For the text-containing cell, return its midpoint in (x, y) coordinate format. 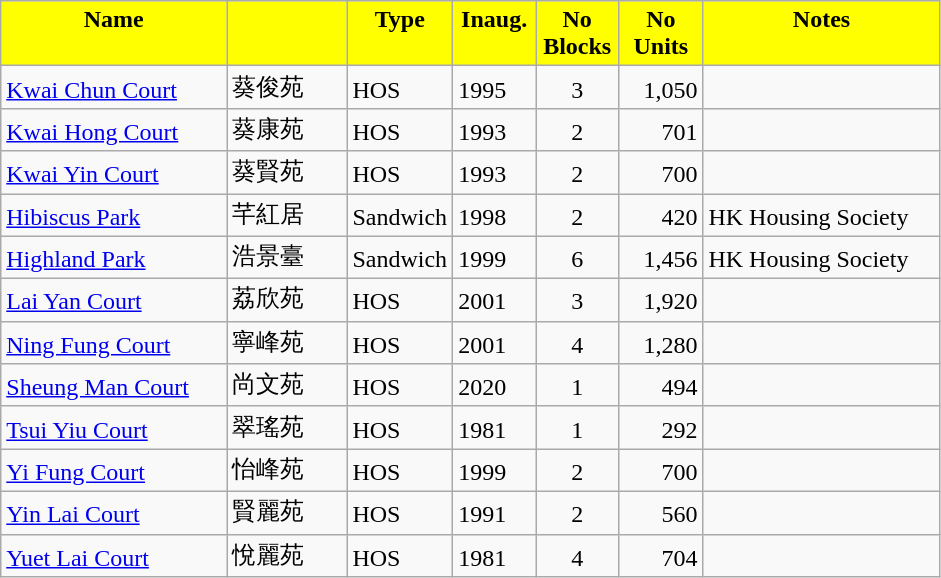
292 (661, 428)
葵康苑 (287, 130)
尚文苑 (287, 386)
Type (400, 34)
葵俊苑 (287, 88)
2020 (494, 386)
賢麗苑 (287, 512)
Yuet Lai Court (114, 556)
Notes (822, 34)
Kwai Yin Court (114, 172)
No Units (661, 34)
荔欣苑 (287, 300)
Kwai Hong Court (114, 130)
Hibiscus Park (114, 216)
560 (661, 512)
怡峰苑 (287, 470)
Ning Fung Court (114, 342)
Kwai Chun Court (114, 88)
1,920 (661, 300)
Yi Fung Court (114, 470)
Highland Park (114, 258)
Sheung Man Court (114, 386)
寧峰苑 (287, 342)
1,456 (661, 258)
葵賢苑 (287, 172)
翠瑤苑 (287, 428)
Inaug. (494, 34)
704 (661, 556)
494 (661, 386)
420 (661, 216)
Tsui Yiu Court (114, 428)
1,050 (661, 88)
浩景臺 (287, 258)
No Blocks (578, 34)
701 (661, 130)
6 (578, 258)
1,280 (661, 342)
1998 (494, 216)
悅麗苑 (287, 556)
1995 (494, 88)
1991 (494, 512)
Lai Yan Court (114, 300)
芊紅居 (287, 216)
Yin Lai Court (114, 512)
Name (114, 34)
